Provide the (X, Y) coordinate of the cell's center where the given text is located.  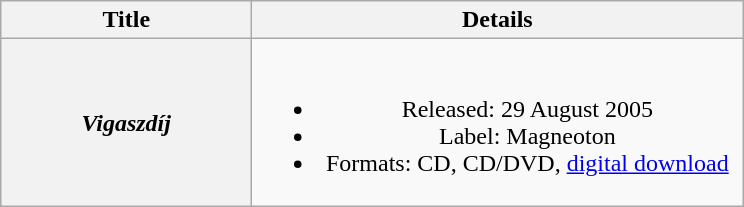
Vigaszdíj (126, 122)
Title (126, 20)
Released: 29 August 2005Label: MagneotonFormats: CD, CD/DVD, digital download (498, 122)
Details (498, 20)
